Identify which cell holds the provided text, then report its [X, Y] central coordinate. 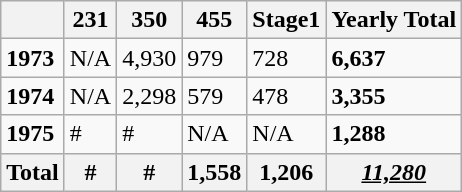
Yearly Total [394, 20]
478 [286, 96]
3,355 [394, 96]
2,298 [150, 96]
1975 [33, 134]
6,637 [394, 58]
1,288 [394, 134]
1,558 [214, 172]
579 [214, 96]
11,280 [394, 172]
Total [33, 172]
231 [90, 20]
4,930 [150, 58]
1973 [33, 58]
979 [214, 58]
728 [286, 58]
455 [214, 20]
Stage1 [286, 20]
350 [150, 20]
1974 [33, 96]
1,206 [286, 172]
